Capture the cell that displays the provided text and extract its [X, Y] central coordinate. 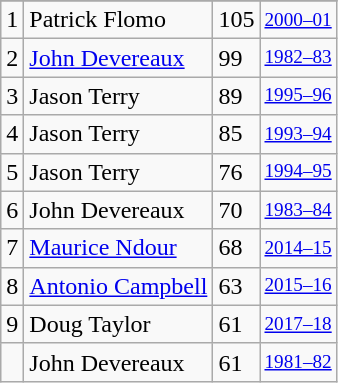
105 [236, 20]
6 [12, 210]
2014–15 [298, 248]
4 [12, 134]
2 [12, 58]
5 [12, 172]
68 [236, 248]
9 [12, 324]
Patrick Flomo [118, 20]
99 [236, 58]
1993–94 [298, 134]
2000–01 [298, 20]
2017–18 [298, 324]
8 [12, 286]
Doug Taylor [118, 324]
85 [236, 134]
Antonio Campbell [118, 286]
63 [236, 286]
Maurice Ndour [118, 248]
1981–82 [298, 362]
7 [12, 248]
76 [236, 172]
1983–84 [298, 210]
70 [236, 210]
3 [12, 96]
1995–96 [298, 96]
2015–16 [298, 286]
1994–95 [298, 172]
89 [236, 96]
1 [12, 20]
1982–83 [298, 58]
